Pinpoint the cell where the given text exists, returning its (X, Y) midpoint coordinate. 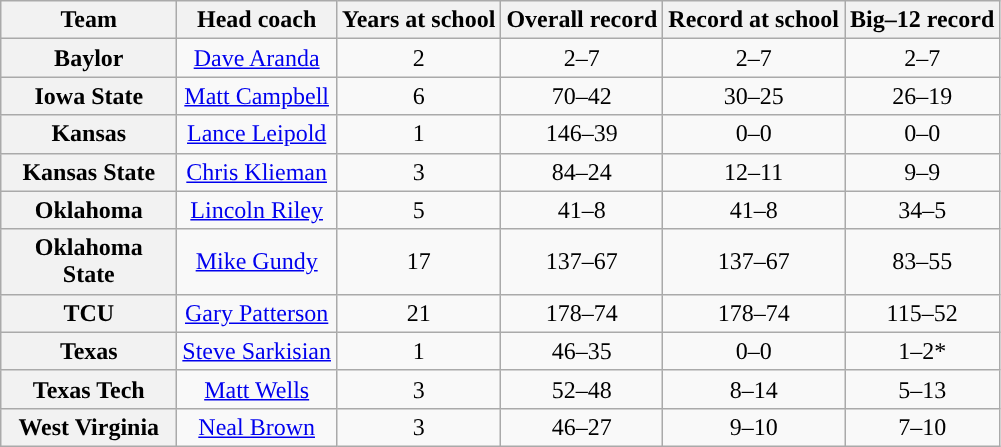
26–19 (922, 96)
52–48 (582, 389)
West Virginia (89, 427)
Oklahoma (89, 210)
115–52 (922, 313)
34–5 (922, 210)
Chris Klieman (257, 172)
Iowa State (89, 96)
Years at school (419, 20)
Kansas State (89, 172)
5–13 (922, 389)
1–2* (922, 351)
146–39 (582, 134)
Steve Sarkisian (257, 351)
Big–12 record (922, 20)
12–11 (754, 172)
Kansas (89, 134)
2 (419, 58)
5 (419, 210)
Lincoln Riley (257, 210)
Gary Patterson (257, 313)
Neal Brown (257, 427)
Mike Gundy (257, 262)
Matt Campbell (257, 96)
7–10 (922, 427)
Team (89, 20)
Matt Wells (257, 389)
Texas (89, 351)
Lance Leipold (257, 134)
8–14 (754, 389)
Oklahoma State (89, 262)
Head coach (257, 20)
84–24 (582, 172)
70–42 (582, 96)
Dave Aranda (257, 58)
46–27 (582, 427)
6 (419, 96)
Record at school (754, 20)
17 (419, 262)
Texas Tech (89, 389)
TCU (89, 313)
9–10 (754, 427)
46–35 (582, 351)
Baylor (89, 58)
30–25 (754, 96)
21 (419, 313)
9–9 (922, 172)
83–55 (922, 262)
Overall record (582, 20)
